Provide the [X, Y] coordinate of the cell's center where the given text is located.  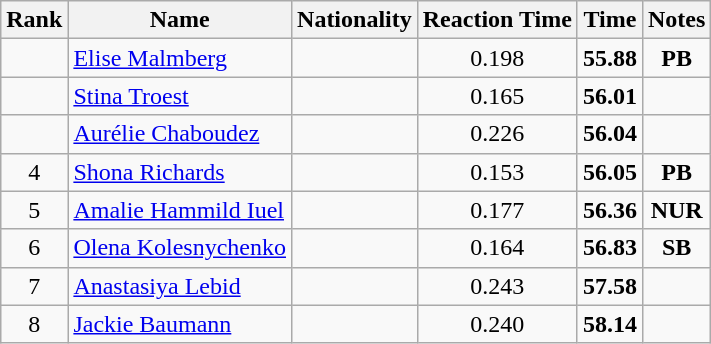
57.58 [610, 286]
Olena Kolesnychenko [180, 248]
Notes [676, 20]
Name [180, 20]
0.165 [497, 96]
Amalie Hammild Iuel [180, 210]
0.164 [497, 248]
0.240 [497, 324]
56.04 [610, 134]
SB [676, 248]
55.88 [610, 58]
5 [34, 210]
4 [34, 172]
58.14 [610, 324]
Elise Malmberg [180, 58]
Stina Troest [180, 96]
7 [34, 286]
Shona Richards [180, 172]
Reaction Time [497, 20]
8 [34, 324]
Jackie Baumann [180, 324]
0.243 [497, 286]
NUR [676, 210]
Anastasiya Lebid [180, 286]
56.83 [610, 248]
56.05 [610, 172]
Aurélie Chaboudez [180, 134]
0.198 [497, 58]
Nationality [355, 20]
56.01 [610, 96]
Rank [34, 20]
0.226 [497, 134]
6 [34, 248]
0.177 [497, 210]
0.153 [497, 172]
56.36 [610, 210]
Time [610, 20]
